For the text-containing cell, return its midpoint in (x, y) coordinate format. 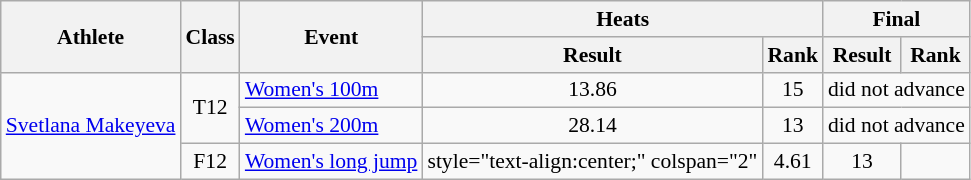
15 (792, 90)
Athlete (91, 36)
4.61 (792, 162)
Women's long jump (332, 162)
Women's 100m (332, 90)
Heats (622, 19)
style="text-align:center;" colspan="2" (592, 162)
28.14 (592, 126)
Class (210, 36)
Svetlana Makeyeva (91, 126)
T12 (210, 108)
F12 (210, 162)
Women's 200m (332, 126)
13.86 (592, 90)
Event (332, 36)
Final (896, 19)
